For the text-containing cell, return its midpoint in [X, Y] coordinate format. 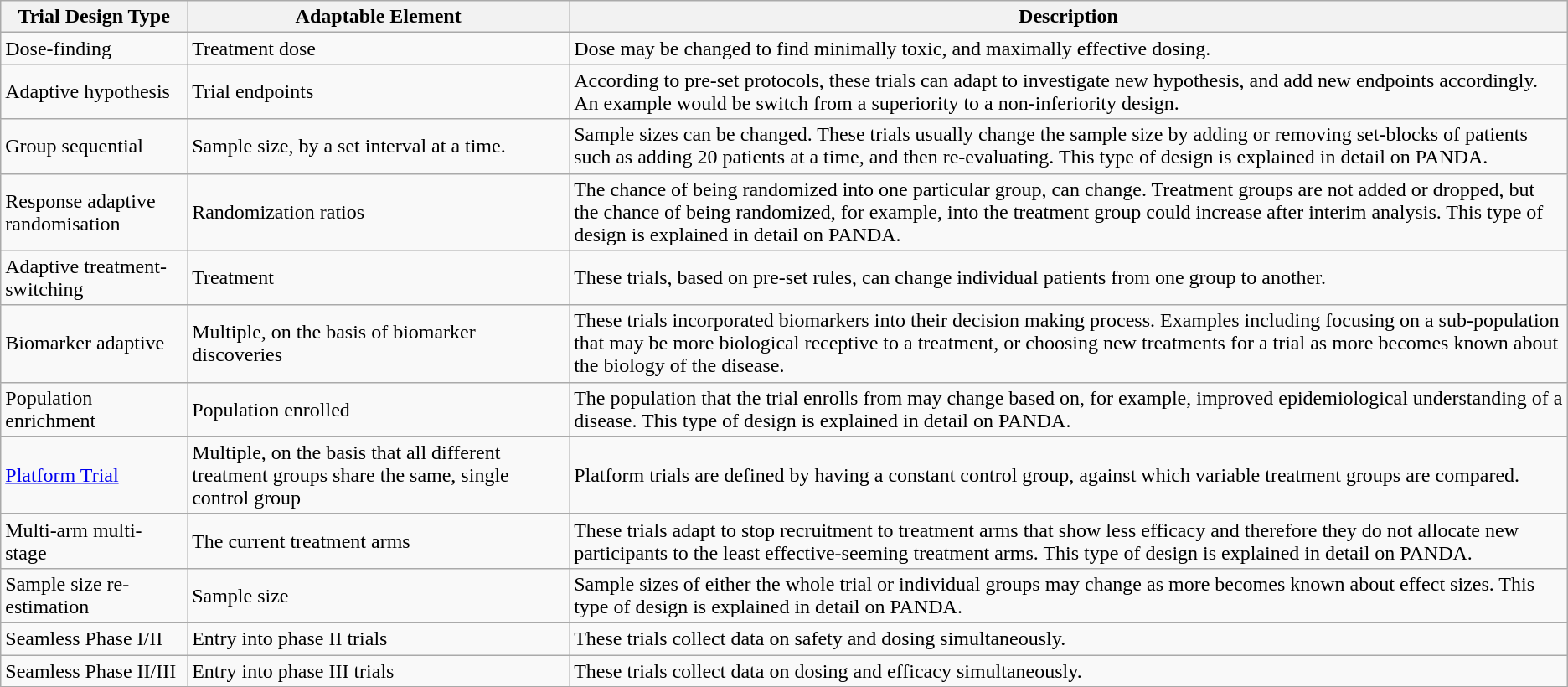
Multiple, on the basis of biomarker discoveries [379, 343]
Adaptable Element [379, 17]
Population enrichment [94, 409]
Adaptive treatment-switching [94, 278]
Multi-arm multi-stage [94, 541]
Dose-finding [94, 49]
These trials collect data on safety and dosing simultaneously. [1069, 638]
Sample size re-estimation [94, 595]
Entry into phase II trials [379, 638]
These trials collect data on dosing and efficacy simultaneously. [1069, 671]
Biomarker adaptive [94, 343]
Dose may be changed to find minimally toxic, and maximally effective dosing. [1069, 49]
These trials, based on pre-set rules, can change individual patients from one group to another. [1069, 278]
Trial endpoints [379, 92]
Trial Design Type [94, 17]
Sample size, by a set interval at a time. [379, 146]
Adaptive hypothesis [94, 92]
Group sequential [94, 146]
Seamless Phase II/III [94, 671]
Population enrolled [379, 409]
Randomization ratios [379, 212]
Sample size [379, 595]
Seamless Phase I/II [94, 638]
Platform Trial [94, 475]
Treatment dose [379, 49]
Response adaptive randomisation [94, 212]
Description [1069, 17]
Multiple, on the basis that all different treatment groups share the same, single control group [379, 475]
Platform trials are defined by having a constant control group, against which variable treatment groups are compared. [1069, 475]
Treatment [379, 278]
Entry into phase III trials [379, 671]
The current treatment arms [379, 541]
